Determine the [X, Y] coordinate at the center of the cell enclosing the given text.  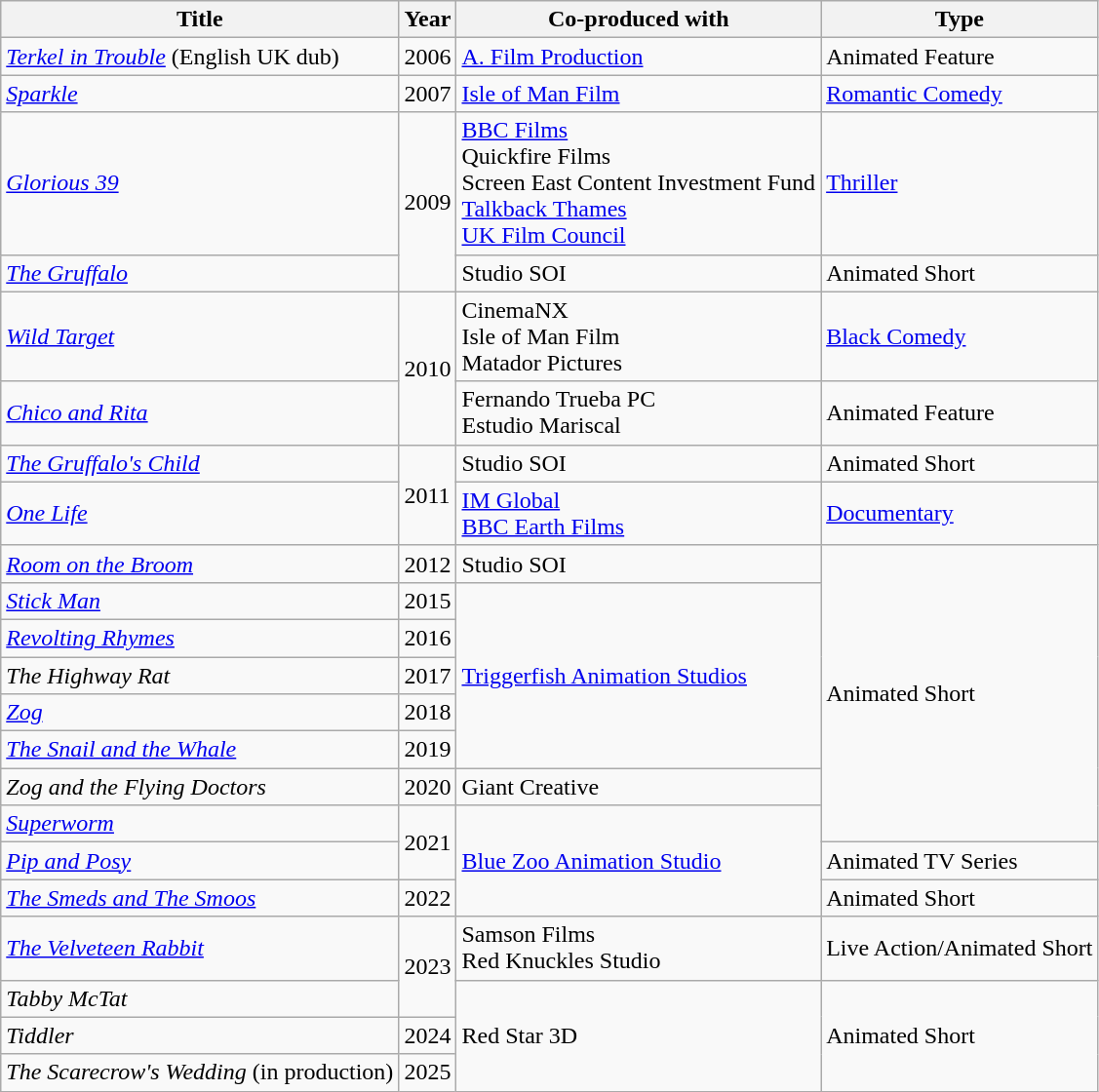
Room on the Broom [200, 564]
Title [200, 19]
2016 [427, 638]
2007 [427, 94]
Black Comedy [960, 336]
2020 [427, 787]
Chico and Rita [200, 413]
Triggerfish Animation Studios [639, 675]
Year [427, 19]
The Snail and the Whale [200, 750]
2021 [427, 842]
Co-produced with [639, 19]
The Smeds and The Smoos [200, 898]
2023 [427, 967]
Red Star 3D [639, 1035]
Zog [200, 713]
The Highway Rat [200, 676]
Zog and the Flying Doctors [200, 787]
2025 [427, 1072]
Glorious 39 [200, 183]
Animated TV Series [960, 861]
IM GlobalBBC Earth Films [639, 513]
Blue Zoo Animation Studio [639, 861]
Revolting Rhymes [200, 638]
The Gruffalo's Child [200, 463]
2017 [427, 676]
Wild Target [200, 336]
Thriller [960, 183]
Terkel in Trouble (English UK dub) [200, 57]
Stick Man [200, 601]
Samson FilmsRed Knuckles Studio [639, 948]
Type [960, 19]
BBC FilmsQuickfire FilmsScreen East Content Investment FundTalkback ThamesUK Film Council [639, 183]
Tiddler [200, 1035]
Tabby McTat [200, 998]
Romantic Comedy [960, 94]
2010 [427, 369]
2011 [427, 495]
2024 [427, 1035]
One Life [200, 513]
2022 [427, 898]
A. Film Production [639, 57]
Isle of Man Film [639, 94]
The Scarecrow's Wedding (in production) [200, 1072]
Giant Creative [639, 787]
2012 [427, 564]
2019 [427, 750]
2018 [427, 713]
2009 [427, 202]
Live Action/Animated Short [960, 948]
2015 [427, 601]
CinemaNXIsle of Man FilmMatador Pictures [639, 336]
Superworm [200, 824]
The Gruffalo [200, 273]
2006 [427, 57]
The Velveteen Rabbit [200, 948]
Pip and Posy [200, 861]
Fernando Trueba PCEstudio Mariscal [639, 413]
Documentary [960, 513]
Sparkle [200, 94]
